Pinpoint the cell where the given text exists, returning its (X, Y) midpoint coordinate. 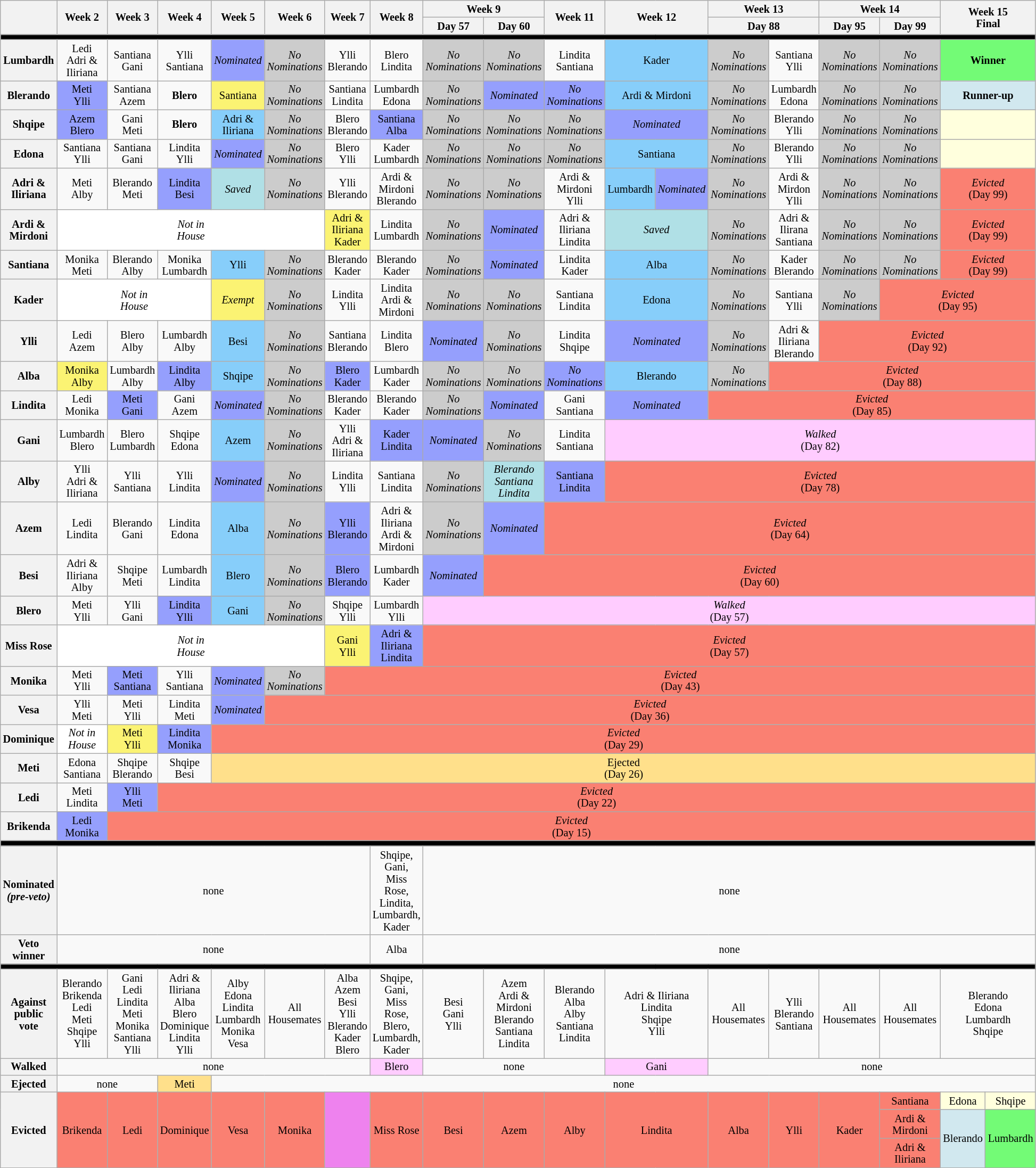
BleroYlli (347, 153)
BleroLumbardh (132, 440)
BlerandoGani (132, 528)
YlliGani (132, 610)
Week 3 (132, 17)
Exempt (237, 299)
Week 5 (237, 17)
Adri & IlirianaKader (347, 230)
LinditaAlby (184, 376)
Adri & IlirianaArdi & Mirdoni (397, 528)
BleroAlby (132, 341)
GaniMeti (132, 125)
LumbardhBlero (82, 440)
Ardi & MirdoniBlerando (397, 188)
Walked (Day 57) (729, 610)
Week 11 (574, 17)
Week 7 (347, 17)
LediLindita (82, 528)
Evicted(Day 60) (759, 575)
Week 4 (184, 17)
Vetowinner (29, 950)
BlerandoSantianaLindita (514, 481)
KaderLumbardh (397, 153)
BleroLindita (397, 60)
KaderLindita (397, 440)
Evicted(Day 92) (927, 341)
Evicted(Day 15) (571, 826)
EdonaSantiana (82, 768)
GaniLediLinditaMetiMonikaSantianaYlli (132, 1014)
Walked (Day 82) (820, 440)
Week 14 (880, 9)
LinditaEdona (184, 528)
Againstpublicvote (29, 1014)
LediAzem (82, 341)
BlerandoAlby (132, 265)
Evicted(Day 57) (729, 645)
ShqipeBesi (184, 768)
Adri & IliranaSantiana (794, 230)
Adri & IlirianaAlby (82, 575)
Day 60 (514, 26)
ShqipeMeti (132, 575)
MonikaAlby (82, 376)
Shqipe,Gani,Miss Rose,Blero,Lumbardh,Kader (397, 1014)
ShqipeEdona (184, 440)
BleroKader (347, 376)
Week 6 (295, 17)
Adri & IlirianaBlerando (794, 341)
MetiSantiana (132, 680)
Evicted(Day 29) (623, 739)
AlbaAzemBesiYlliBlerandoKaderBlero (347, 1014)
LinditaBlero (397, 341)
MetiLindita (82, 797)
LumbardhYlli (397, 610)
ShqipeBlerando (132, 768)
GaniSantiana (574, 405)
BesiGaniYlli (454, 1014)
MonikaMeti (82, 265)
Ardi & MirdoniYlli (574, 188)
AzemBlero (82, 125)
LinditaMeti (184, 710)
Evicted (29, 1130)
Week 8 (397, 17)
GaniYlli (347, 645)
YlliBlerandoSantiana (794, 1014)
GaniAzem (184, 405)
Week 15Final (988, 17)
Evicted(Day 43) (680, 680)
LinditaBesi (184, 188)
Evicted(Day 64) (790, 528)
Week 13 (763, 9)
SantianaAlba (397, 125)
LinditaLumbardh (397, 230)
Shqipe,Gani,Miss Rose,Lindita,Lumbardh,Kader (397, 890)
Runner-up (988, 95)
AzemArdi & MirdoniBlerandoSantianaLindita (514, 1014)
Walked (29, 1066)
Evicted(Day 36) (651, 710)
Adri & IlirianaAlbaBleroDominiqueLinditaYlli (184, 1014)
Week 12 (656, 17)
SantianaBlerando (347, 341)
Adri & IlirianaLinditaShqipeYlli (656, 1014)
SantianaAzem (132, 95)
LinditaMonika (184, 739)
LinditaKader (574, 265)
LinditaArdi & Mirdoni (397, 299)
YlliLindita (184, 481)
Day 95 (850, 26)
BlerandoBrikendaLediMetiShqipeYlli (82, 1014)
Evicted(Day 85) (872, 405)
KaderBlerando (794, 265)
MetiAlby (82, 188)
Evicted(Day 95) (958, 299)
LinditaShqipe (574, 341)
LediAdri & Iliriana (82, 60)
LumbardhLindita (184, 575)
Ardi & MirdonYlli (794, 188)
ShqipeYlli (347, 610)
Day 57 (454, 26)
Week 9 (484, 9)
Ejected (29, 1083)
BlerandoAlbaAlbySantianaLindita (574, 1014)
Day 99 (910, 26)
Evicted(Day 78) (820, 481)
Evicted(Day 22) (596, 797)
BlerandoEdonaLumbardhShqipe (988, 1014)
Week 2 (82, 17)
MonikaLumbardh (184, 265)
AlbyEdonaLinditaLumbardhMonikaVesa (237, 1014)
MetiGani (132, 405)
Winner (988, 60)
Nominated(pre-veto) (29, 890)
BlerandoMeti (132, 188)
Evicted(Day 88) (902, 376)
Ejected(Day 26) (623, 768)
Day 88 (763, 26)
